Output the (x, y) coordinate of the center of the cell containing the given text.  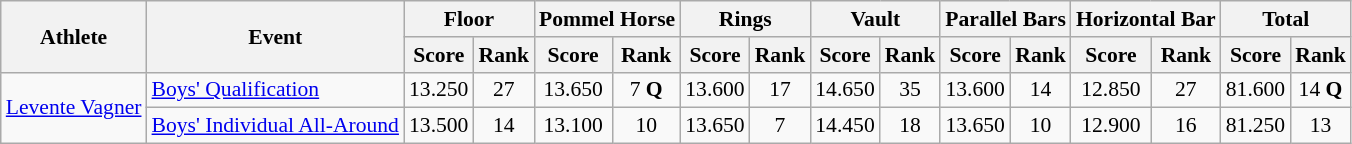
Horizontal Bar (1146, 19)
13.250 (438, 90)
14 Q (1320, 90)
13.500 (438, 126)
Athlete (74, 36)
Parallel Bars (1006, 19)
Levente Vagner (74, 108)
18 (910, 126)
Total (1286, 19)
81.250 (1256, 126)
14.450 (844, 126)
13.100 (573, 126)
17 (780, 90)
Vault (875, 19)
Boys' Qualification (276, 90)
Boys' Individual All-Around (276, 126)
7 (780, 126)
12.850 (1111, 90)
Floor (469, 19)
13 (1320, 126)
16 (1186, 126)
14.650 (844, 90)
7 Q (646, 90)
Event (276, 36)
Pommel Horse (607, 19)
81.600 (1256, 90)
35 (910, 90)
Rings (745, 19)
12.900 (1111, 126)
